Scan for the cell matching the given text and deliver its [x, y] coordinate at center. 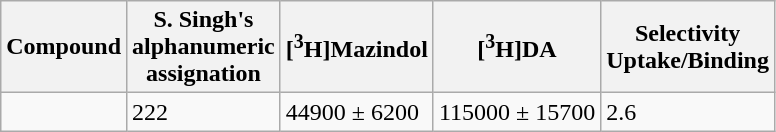
2.6 [688, 112]
Compound [64, 47]
115000 ± 15700 [516, 112]
[3H]Mazindol [356, 47]
[3H]DA [516, 47]
S. Singh'salphanumericassignation [204, 47]
SelectivityUptake/Binding [688, 47]
222 [204, 112]
44900 ± 6200 [356, 112]
